Return the [X, Y] coordinate for the center point of the cell that contains the specified text.  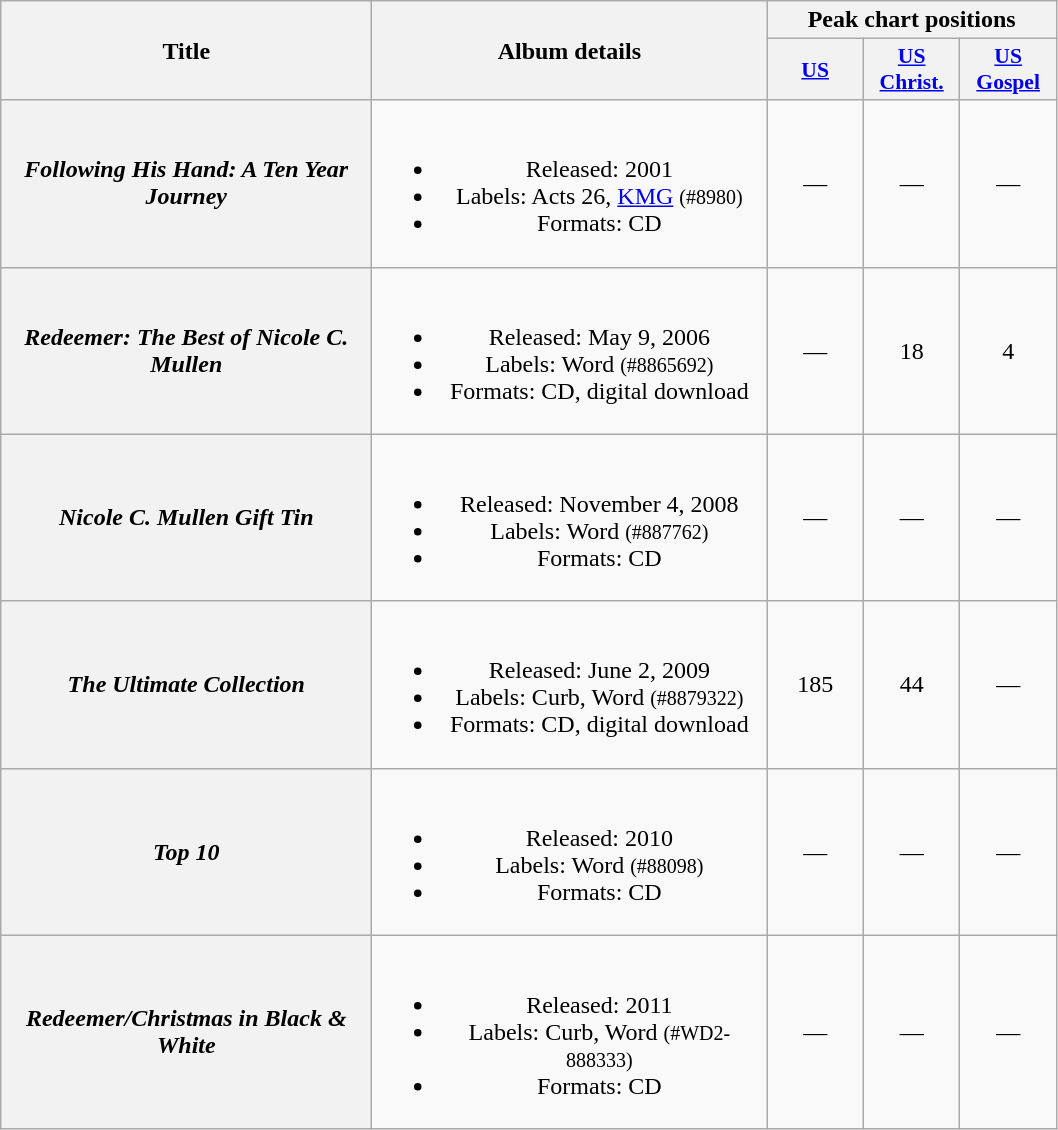
44 [912, 684]
18 [912, 350]
Redeemer/Christmas in Black & White [186, 1032]
Title [186, 50]
Redeemer: The Best of Nicole C. Mullen [186, 350]
Peak chart positions [912, 20]
4 [1008, 350]
Released: 2011Labels: Curb, Word (#WD2-888333)Formats: CD [570, 1032]
Following His Hand: A Ten Year Journey [186, 184]
Top 10 [186, 852]
Nicole C. Mullen Gift Tin [186, 518]
USChrist. [912, 70]
Released: June 2, 2009Labels: Curb, Word (#8879322)Formats: CD, digital download [570, 684]
Released: 2001Labels: Acts 26, KMG (#8980)Formats: CD [570, 184]
Released: November 4, 2008Labels: Word (#887762)Formats: CD [570, 518]
US [816, 70]
Released: 2010Labels: Word (#88098)Formats: CD [570, 852]
Album details [570, 50]
185 [816, 684]
The Ultimate Collection [186, 684]
USGospel [1008, 70]
Released: May 9, 2006Labels: Word (#8865692)Formats: CD, digital download [570, 350]
